Scan for the cell matching the given text and deliver its (X, Y) coordinate at center. 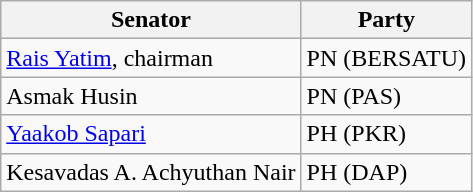
Kesavadas A. Achyuthan Nair (151, 172)
PH (DAP) (386, 172)
Senator (151, 20)
Rais Yatim, chairman (151, 58)
Yaakob Sapari (151, 134)
PN (PAS) (386, 96)
Asmak Husin (151, 96)
Party (386, 20)
PH (PKR) (386, 134)
PN (BERSATU) (386, 58)
